Extract the (X, Y) coordinate from the center of the cell holding the provided text.  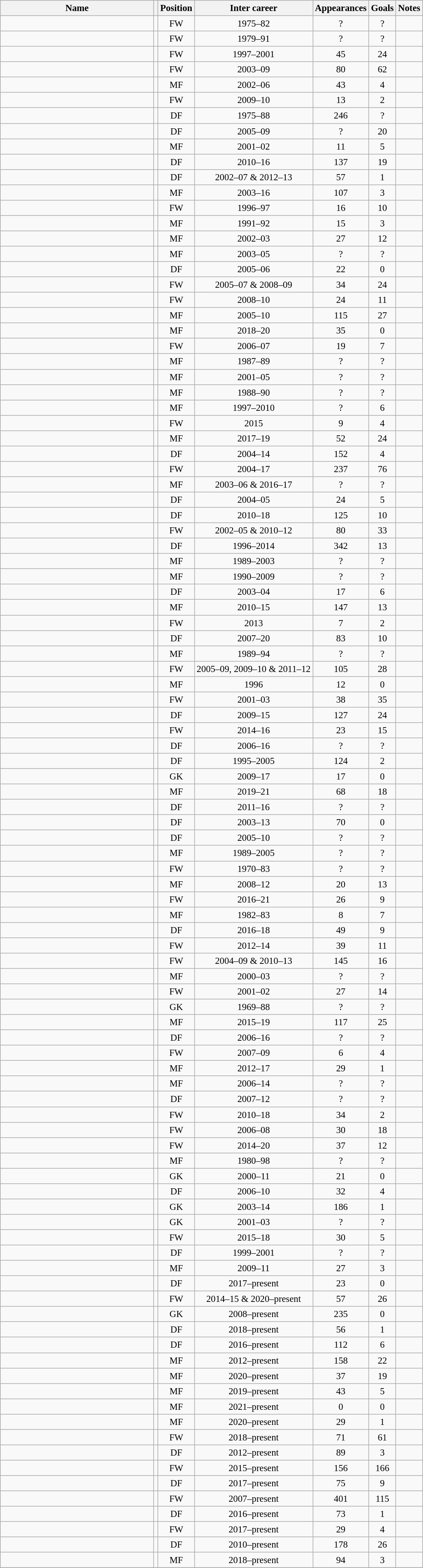
105 (341, 669)
1989–2005 (253, 853)
2001–05 (253, 377)
1990–2009 (253, 577)
2008–12 (253, 884)
401 (341, 1499)
2007–12 (253, 1099)
Inter career (253, 8)
2003–05 (253, 254)
2012–17 (253, 1068)
2021–present (253, 1407)
28 (382, 669)
2002–07 & 2012–13 (253, 177)
1987–89 (253, 362)
152 (341, 454)
2014–20 (253, 1145)
2002–06 (253, 85)
2018–20 (253, 331)
2008–10 (253, 300)
38 (341, 700)
2003–14 (253, 1207)
2015–18 (253, 1237)
124 (341, 761)
2003–09 (253, 69)
71 (341, 1437)
89 (341, 1453)
2010–15 (253, 607)
2013 (253, 623)
2010–16 (253, 162)
2015–present (253, 1468)
Goals (382, 8)
62 (382, 69)
2003–13 (253, 822)
2016–21 (253, 899)
1982–83 (253, 915)
2006–10 (253, 1192)
1980–98 (253, 1160)
2004–14 (253, 454)
1989–94 (253, 654)
1996 (253, 684)
2017–19 (253, 439)
1969–88 (253, 1007)
2006–14 (253, 1084)
2004–17 (253, 469)
137 (341, 162)
2009–17 (253, 777)
94 (341, 1560)
1997–2001 (253, 54)
2003–04 (253, 592)
237 (341, 469)
2009–10 (253, 100)
127 (341, 715)
186 (341, 1207)
75 (341, 1483)
56 (341, 1330)
235 (341, 1314)
2007–20 (253, 638)
2009–11 (253, 1268)
1996–97 (253, 208)
Position (177, 8)
52 (341, 439)
2014–15 & 2020–present (253, 1299)
2006–07 (253, 346)
2003–06 & 2016–17 (253, 484)
1999–2001 (253, 1253)
2007–09 (253, 1053)
2012–14 (253, 945)
2000–11 (253, 1176)
1989–2003 (253, 561)
2016–18 (253, 930)
145 (341, 961)
2005–06 (253, 269)
70 (341, 822)
2002–03 (253, 239)
2005–07 & 2008–09 (253, 285)
2004–05 (253, 500)
246 (341, 116)
1991–92 (253, 223)
45 (341, 54)
117 (341, 1022)
2003–16 (253, 193)
178 (341, 1545)
2015 (253, 423)
39 (341, 945)
Notes (410, 8)
14 (382, 992)
2002–05 & 2010–12 (253, 531)
112 (341, 1345)
2004–09 & 2010–13 (253, 961)
Appearances (341, 8)
33 (382, 531)
2015–19 (253, 1022)
25 (382, 1022)
76 (382, 469)
68 (341, 792)
2005–09 (253, 131)
8 (341, 915)
1997–2010 (253, 408)
342 (341, 546)
1995–2005 (253, 761)
83 (341, 638)
2010–present (253, 1545)
125 (341, 515)
107 (341, 193)
2009–15 (253, 715)
2011–16 (253, 807)
147 (341, 607)
1979–91 (253, 39)
2019–21 (253, 792)
1996–2014 (253, 546)
1970–83 (253, 869)
1975–88 (253, 116)
61 (382, 1437)
49 (341, 930)
1975–82 (253, 24)
2007–present (253, 1499)
21 (341, 1176)
166 (382, 1468)
2005–09, 2009–10 & 2011–12 (253, 669)
2014–16 (253, 730)
2019–present (253, 1391)
1988–90 (253, 392)
158 (341, 1360)
156 (341, 1468)
2008–present (253, 1314)
2006–08 (253, 1130)
2000–03 (253, 976)
Name (77, 8)
73 (341, 1514)
32 (341, 1192)
